Return (X, Y) of the center of cell containing provided text 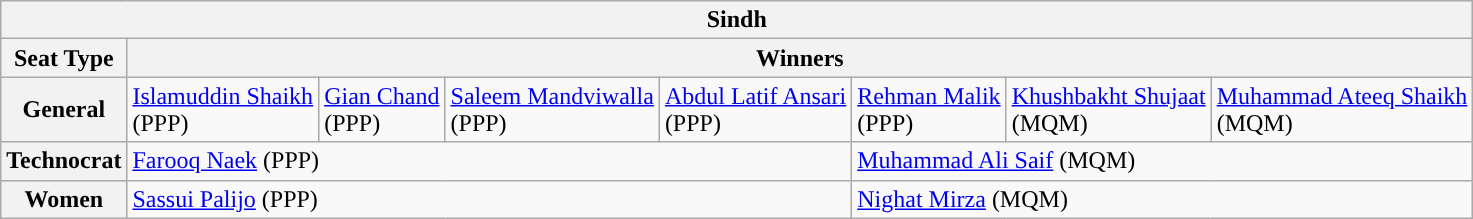
Rehman Malik(PPP) (929, 110)
Sindh (737, 20)
General (64, 110)
Seat Type (64, 58)
Sassui Palijo (PPP) (490, 199)
Winners (800, 58)
Muhammad Ateeq Shaikh(MQM) (1342, 110)
Khushbakht Shujaat(MQM) (1108, 110)
Women (64, 199)
Technocrat (64, 161)
Farooq Naek (PPP) (490, 161)
Nighat Mirza (MQM) (1162, 199)
Gian Chand(PPP) (382, 110)
Abdul Latif Ansari(PPP) (755, 110)
Islamuddin Shaikh(PPP) (223, 110)
Saleem Mandviwalla(PPP) (552, 110)
Muhammad Ali Saif (MQM) (1162, 161)
